For the text-containing cell, return its midpoint in [X, Y] coordinate format. 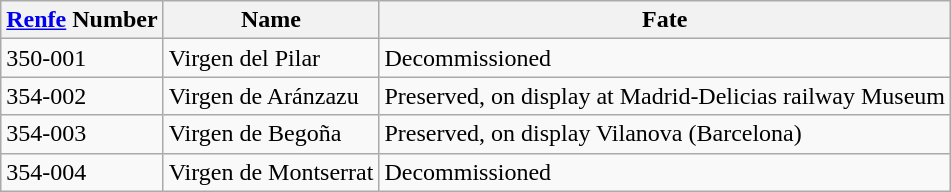
Virgen de Montserrat [271, 172]
354-002 [82, 96]
354-003 [82, 134]
Preserved, on display Vilanova (Barcelona) [665, 134]
Fate [665, 20]
Renfe Number [82, 20]
Virgen del Pilar [271, 58]
Virgen de Begoña [271, 134]
Preserved, on display at Madrid-Delicias railway Museum [665, 96]
354-004 [82, 172]
Virgen de Aránzazu [271, 96]
350-001 [82, 58]
Name [271, 20]
